Detect which cell encompasses the target text, then output its (X, Y) center coordinate. 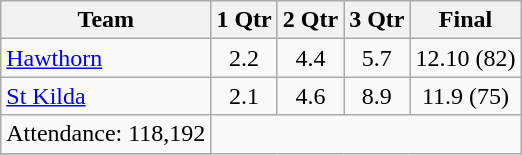
4.6 (310, 96)
2.1 (244, 96)
Attendance: 118,192 (106, 134)
2 Qtr (310, 20)
12.10 (82) (466, 58)
Team (106, 20)
5.7 (377, 58)
1 Qtr (244, 20)
4.4 (310, 58)
St Kilda (106, 96)
8.9 (377, 96)
11.9 (75) (466, 96)
2.2 (244, 58)
3 Qtr (377, 20)
Hawthorn (106, 58)
Final (466, 20)
